Capture the cell that displays the provided text and extract its [X, Y] central coordinate. 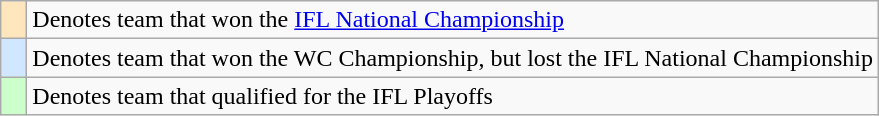
Denotes team that won the WC Championship, but lost the IFL National Championship [453, 58]
Denotes team that won the IFL National Championship [453, 20]
Denotes team that qualified for the IFL Playoffs [453, 96]
